Provide the [X, Y] coordinate of the cell's center where the given text is located.  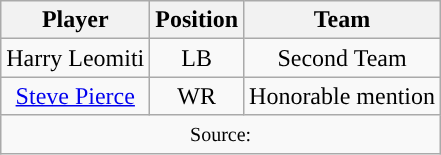
Source: [221, 134]
Steve Pierce [76, 96]
Team [342, 20]
Second Team [342, 58]
Position [197, 20]
Honorable mention [342, 96]
WR [197, 96]
Player [76, 20]
LB [197, 58]
Harry Leomiti [76, 58]
